Pinpoint the cell where the given text exists, returning its [x, y] midpoint coordinate. 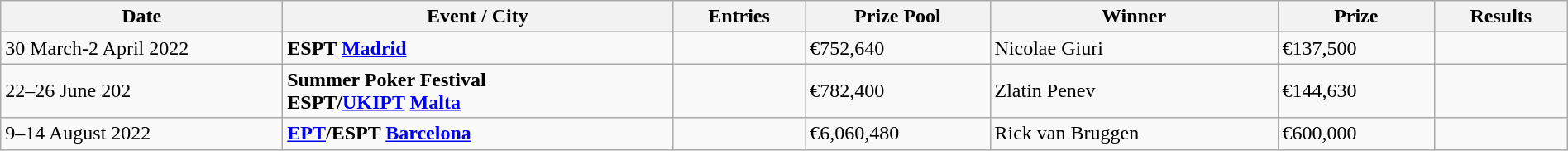
Prize [1356, 17]
€144,630 [1356, 91]
Entries [739, 17]
Event / City [478, 17]
€6,060,480 [898, 134]
Zlatin Penev [1134, 91]
Date [142, 17]
€752,640 [898, 48]
EPT/ESPT Barcelona [478, 134]
30 March-2 April 2022 [142, 48]
Rick van Bruggen [1134, 134]
Results [1500, 17]
22–26 June 202 [142, 91]
Nicolae Giuri [1134, 48]
Prize Pool [898, 17]
€137,500 [1356, 48]
ESPT Madrid [478, 48]
Summer Poker FestivalESPT/UKIPT Malta [478, 91]
9–14 August 2022 [142, 134]
€782,400 [898, 91]
€600,000 [1356, 134]
Winner [1134, 17]
